Output the [X, Y] coordinate of the center of the cell containing the given text.  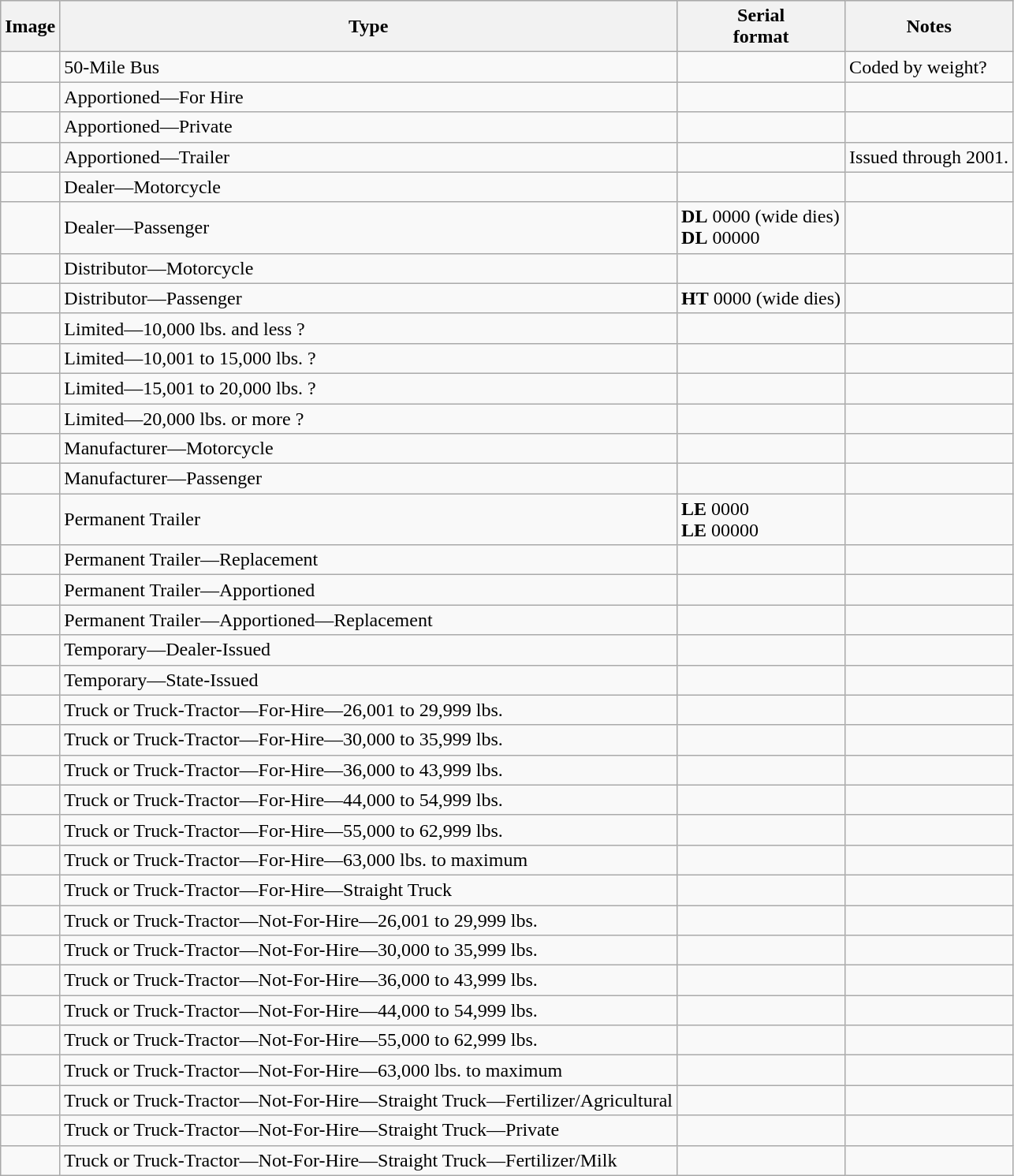
Apportioned—Private [369, 127]
HT 0000 (wide dies) [762, 298]
Truck or Truck-Tractor—Not-For-Hire—44,000 to 54,999 lbs. [369, 1010]
Truck or Truck-Tractor—Not-For-Hire—Straight Truck—Private [369, 1130]
Permanent Trailer—Apportioned—Replacement [369, 620]
Distributor—Motorcycle [369, 268]
Truck or Truck-Tractor—Not-For-Hire—Straight Truck—Fertilizer/Milk [369, 1160]
Truck or Truck-Tractor—For-Hire—Straight Truck [369, 890]
Truck or Truck-Tractor—For-Hire—44,000 to 54,999 lbs. [369, 800]
Truck or Truck-Tractor—For-Hire—36,000 to 43,999 lbs. [369, 770]
Limited—10,000 lbs. and less ? [369, 328]
Truck or Truck-Tractor—For-Hire—55,000 to 62,999 lbs. [369, 830]
Apportioned—Trailer [369, 157]
Image [30, 27]
Temporary—State-Issued [369, 680]
Permanent Trailer—Apportioned [369, 590]
Manufacturer—Motorcycle [369, 449]
Limited—10,001 to 15,000 lbs. ? [369, 358]
Apportioned—For Hire [369, 97]
Issued through 2001. [929, 157]
Truck or Truck-Tractor—For-Hire—30,000 to 35,999 lbs. [369, 740]
Limited—15,001 to 20,000 lbs. ? [369, 388]
Permanent Trailer—Replacement [369, 560]
Notes [929, 27]
Dealer—Motorcycle [369, 187]
LE 0000LE 00000 [762, 519]
Temporary—Dealer-Issued [369, 650]
Type [369, 27]
Serialformat [762, 27]
Truck or Truck-Tractor—Not-For-Hire—30,000 to 35,999 lbs. [369, 950]
Truck or Truck-Tractor—Not-For-Hire—26,001 to 29,999 lbs. [369, 920]
DL 0000 (wide dies)DL 00000 [762, 227]
Truck or Truck-Tractor—For-Hire—63,000 lbs. to maximum [369, 860]
Limited—20,000 lbs. or more ? [369, 419]
Dealer—Passenger [369, 227]
Permanent Trailer [369, 519]
Truck or Truck-Tractor—Not-For-Hire—63,000 lbs. to maximum [369, 1070]
Truck or Truck-Tractor—Not-For-Hire—36,000 to 43,999 lbs. [369, 980]
Manufacturer—Passenger [369, 479]
50-Mile Bus [369, 67]
Coded by weight? [929, 67]
Distributor—Passenger [369, 298]
Truck or Truck-Tractor—Not-For-Hire—Straight Truck—Fertilizer/Agricultural [369, 1100]
Truck or Truck-Tractor—Not-For-Hire—55,000 to 62,999 lbs. [369, 1040]
Truck or Truck-Tractor—For-Hire—26,001 to 29,999 lbs. [369, 710]
